Find where the given text appears and provide that cell's center as (X, Y) coordinate. 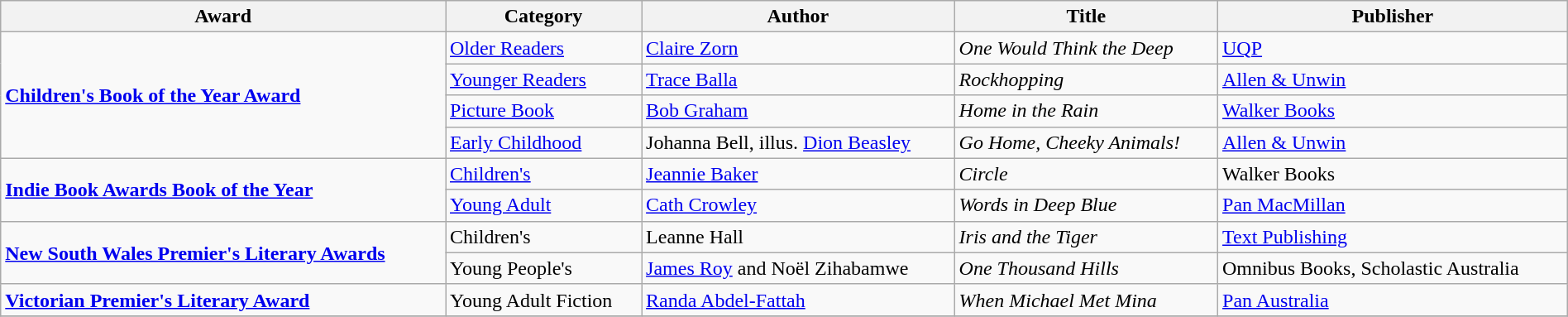
Leanne Hall (798, 237)
Picture Book (543, 111)
Text Publishing (1393, 237)
When Michael Met Mina (1086, 300)
Early Childhood (543, 142)
Trace Balla (798, 79)
Young People's (543, 268)
Bob Graham (798, 111)
Cath Crowley (798, 205)
Award (223, 17)
Pan MacMillan (1393, 205)
New South Wales Premier's Literary Awards (223, 252)
Children's Book of the Year Award (223, 95)
Iris and the Tiger (1086, 237)
Indie Book Awards Book of the Year (223, 190)
Randa Abdel-Fattah (798, 300)
Publisher (1393, 17)
Rockhopping (1086, 79)
Claire Zorn (798, 48)
Title (1086, 17)
Johanna Bell, illus. Dion Beasley (798, 142)
Pan Australia (1393, 300)
Category (543, 17)
UQP (1393, 48)
One Thousand Hills (1086, 268)
Young Adult Fiction (543, 300)
Young Adult (543, 205)
Omnibus Books, Scholastic Australia (1393, 268)
Author (798, 17)
One Would Think the Deep (1086, 48)
James Roy and Noël Zihabamwe (798, 268)
Jeannie Baker (798, 174)
Younger Readers (543, 79)
Older Readers (543, 48)
Home in the Rain (1086, 111)
Go Home, Cheeky Animals! (1086, 142)
Words in Deep Blue (1086, 205)
Victorian Premier's Literary Award (223, 300)
Circle (1086, 174)
